Find where the given text appears and provide that cell's center as [X, Y] coordinate. 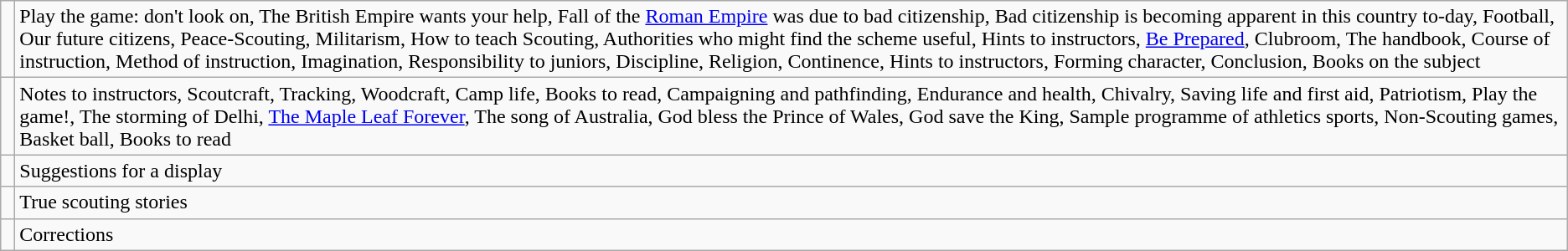
Corrections [791, 234]
True scouting stories [791, 202]
Suggestions for a display [791, 171]
